From the cell containing the given text, extract its center point as (x, y) coordinate. 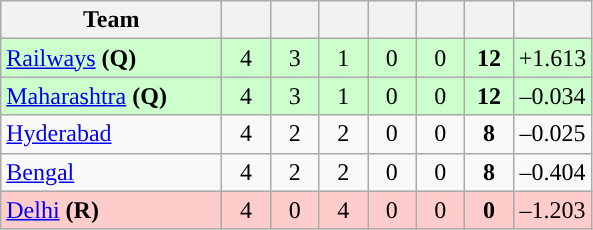
–0.034 (552, 96)
–1.203 (552, 210)
–0.025 (552, 134)
Hyderabad (112, 134)
+1.613 (552, 58)
–0.404 (552, 172)
Team (112, 20)
Maharashtra (Q) (112, 96)
Delhi (R) (112, 210)
Railways (Q) (112, 58)
Bengal (112, 172)
